Capture the cell that displays the provided text and extract its (X, Y) central coordinate. 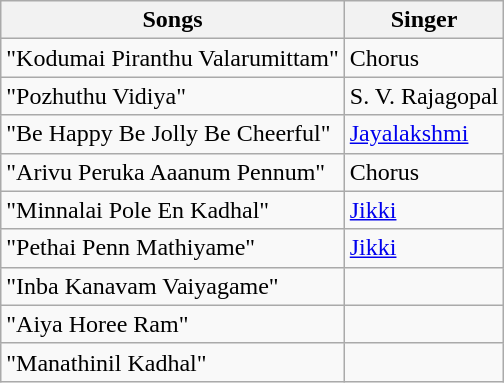
"Be Happy Be Jolly Be Cheerful" (173, 134)
"Minnalai Pole En Kadhal" (173, 210)
"Kodumai Piranthu Valarumittam" (173, 58)
"Aiya Horee Ram" (173, 324)
S. V. Rajagopal (424, 96)
Songs (173, 20)
"Arivu Peruka Aaanum Pennum" (173, 172)
"Manathinil Kadhal" (173, 362)
"Pozhuthu Vidiya" (173, 96)
Jayalakshmi (424, 134)
"Pethai Penn Mathiyame" (173, 248)
"Inba Kanavam Vaiyagame" (173, 286)
Singer (424, 20)
